Determine the [x, y] coordinate at the center of the cell enclosing the given text.  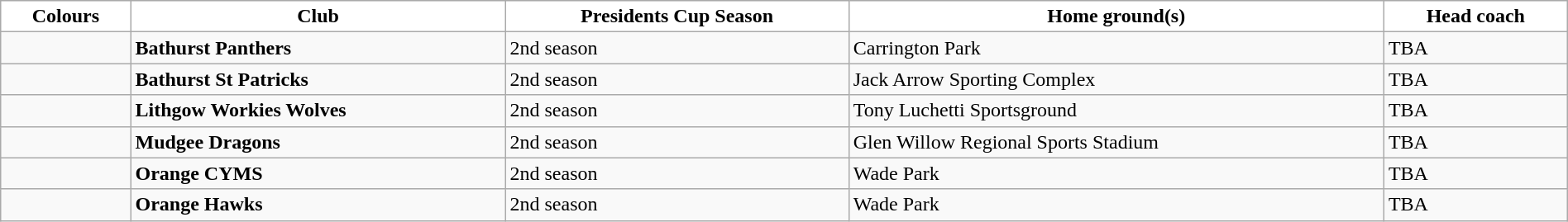
Bathurst St Patricks [318, 79]
Mudgee Dragons [318, 142]
Head coach [1475, 17]
Orange Hawks [318, 205]
Home ground(s) [1116, 17]
Glen Willow Regional Sports Stadium [1116, 142]
Presidents Cup Season [676, 17]
Bathurst Panthers [318, 48]
Lithgow Workies Wolves [318, 111]
Carrington Park [1116, 48]
Jack Arrow Sporting Complex [1116, 79]
Club [318, 17]
Colours [66, 17]
Orange CYMS [318, 173]
Tony Luchetti Sportsground [1116, 111]
